For the text-containing cell, return its midpoint in (x, y) coordinate format. 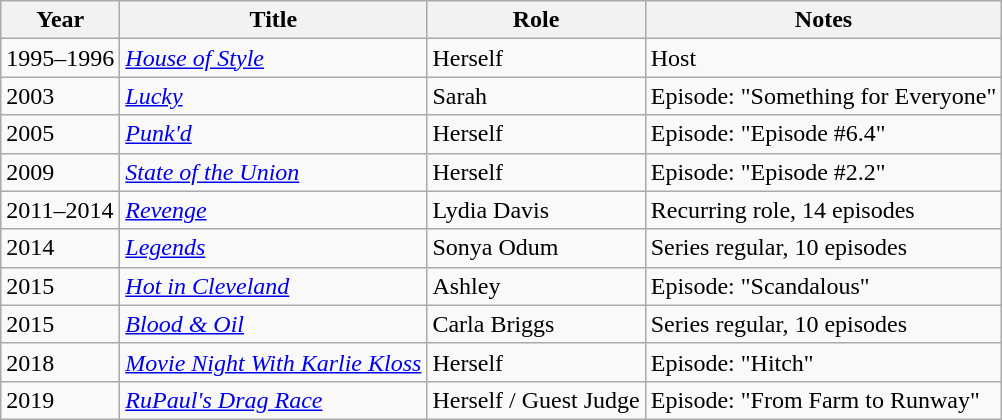
Notes (824, 20)
2014 (60, 248)
Episode: "From Farm to Runway" (824, 400)
Episode: "Episode #2.2" (824, 172)
Episode: "Episode #6.4" (824, 134)
Recurring role, 14 episodes (824, 210)
Herself / Guest Judge (536, 400)
2019 (60, 400)
Lucky (274, 96)
2009 (60, 172)
Episode: "Hitch" (824, 362)
RuPaul's Drag Race (274, 400)
2005 (60, 134)
Host (824, 58)
Year (60, 20)
2003 (60, 96)
2011–2014 (60, 210)
Sonya Odum (536, 248)
Punk'd (274, 134)
Blood & Oil (274, 324)
1995–1996 (60, 58)
Movie Night With Karlie Kloss (274, 362)
Role (536, 20)
Ashley (536, 286)
Revenge (274, 210)
Legends (274, 248)
Carla Briggs (536, 324)
Hot in Cleveland (274, 286)
Lydia Davis (536, 210)
House of Style (274, 58)
Sarah (536, 96)
2018 (60, 362)
Episode: "Something for Everyone" (824, 96)
Episode: "Scandalous" (824, 286)
State of the Union (274, 172)
Title (274, 20)
